Provide the [X, Y] coordinate of the cell's center where the given text is located.  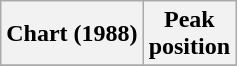
Chart (1988) [72, 34]
Peakposition [189, 34]
